Determine the (X, Y) coordinate at the center of the cell enclosing the given text.  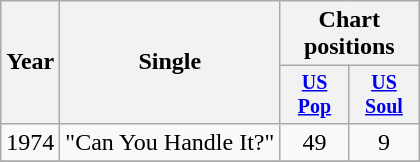
Year (30, 62)
49 (314, 142)
1974 (30, 142)
Chart positions (350, 34)
9 (384, 142)
USPop (314, 94)
"Can You Handle It?" (170, 142)
Single (170, 62)
USSoul (384, 94)
